Capture the cell that displays the provided text and extract its (x, y) central coordinate. 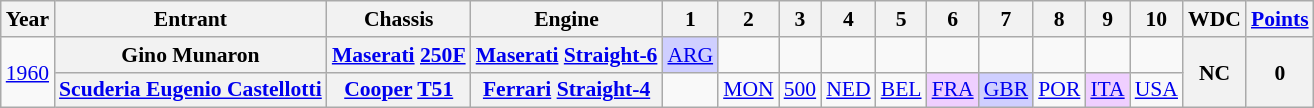
10 (1156, 19)
Chassis (399, 19)
ARG (690, 55)
FRA (953, 90)
6 (953, 19)
WDC (1214, 19)
5 (902, 19)
8 (1059, 19)
NC (1214, 72)
GBR (1006, 90)
Scuderia Eugenio Castellotti (190, 90)
Ferrari Straight-4 (567, 90)
NED (848, 90)
Points (1280, 19)
Maserati Straight-6 (567, 55)
9 (1107, 19)
POR (1059, 90)
7 (1006, 19)
2 (748, 19)
1 (690, 19)
4 (848, 19)
500 (800, 90)
USA (1156, 90)
Maserati 250F (399, 55)
Year (28, 19)
1960 (28, 72)
Cooper T51 (399, 90)
ITA (1107, 90)
0 (1280, 72)
MON (748, 90)
Engine (567, 19)
Gino Munaron (190, 55)
BEL (902, 90)
3 (800, 19)
Entrant (190, 19)
